Output the [x, y] coordinate of the center of the cell containing the given text.  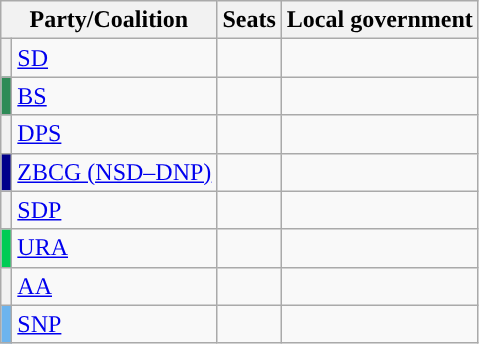
Party/Coalition [109, 20]
SDP [114, 210]
ZBCG (NSD–DNP) [114, 172]
BS [114, 96]
DPS [114, 134]
AA [114, 286]
Seats [249, 20]
SNP [114, 324]
Local government [380, 20]
SD [114, 58]
URA [114, 248]
